Extract the [x, y] coordinate from the center of the cell holding the provided text.  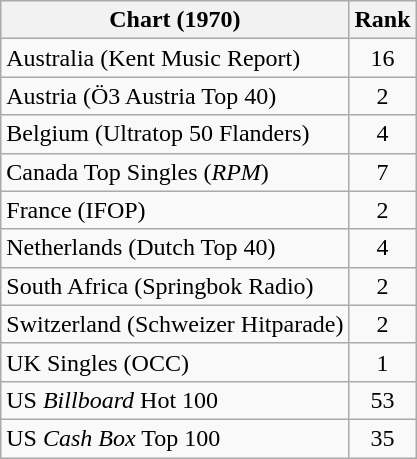
35 [382, 438]
Rank [382, 20]
US Billboard Hot 100 [175, 400]
7 [382, 172]
US Cash Box Top 100 [175, 438]
16 [382, 58]
Netherlands (Dutch Top 40) [175, 248]
Switzerland (Schweizer Hitparade) [175, 324]
Australia (Kent Music Report) [175, 58]
Austria (Ö3 Austria Top 40) [175, 96]
South Africa (Springbok Radio) [175, 286]
1 [382, 362]
Canada Top Singles (RPM) [175, 172]
Belgium (Ultratop 50 Flanders) [175, 134]
Chart (1970) [175, 20]
53 [382, 400]
UK Singles (OCC) [175, 362]
France (IFOP) [175, 210]
